Find where the given text appears and provide that cell's center as (X, Y) coordinate. 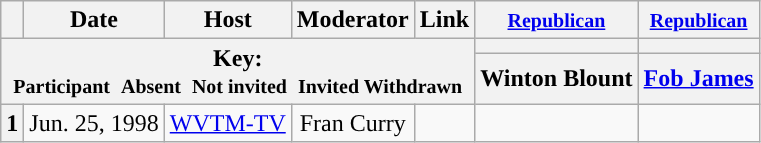
Fob James (698, 78)
1 (12, 123)
Host (228, 20)
Moderator (352, 20)
WVTM-TV (228, 123)
Key: Participant Absent Not invited Invited Withdrawn (238, 72)
Link (444, 20)
Jun. 25, 1998 (94, 123)
Winton Blount (556, 78)
Date (94, 20)
Fran Curry (352, 123)
